Pinpoint the cell where the given text exists, returning its (X, Y) midpoint coordinate. 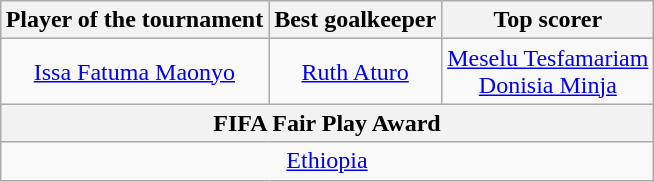
Meselu Tesfamariam Donisia Minja (548, 72)
Ruth Aturo (356, 72)
Best goalkeeper (356, 20)
Issa Fatuma Maonyo (134, 72)
Player of the tournament (134, 20)
Ethiopia (327, 161)
FIFA Fair Play Award (327, 123)
Top scorer (548, 20)
